Capture the cell that displays the provided text and extract its (X, Y) central coordinate. 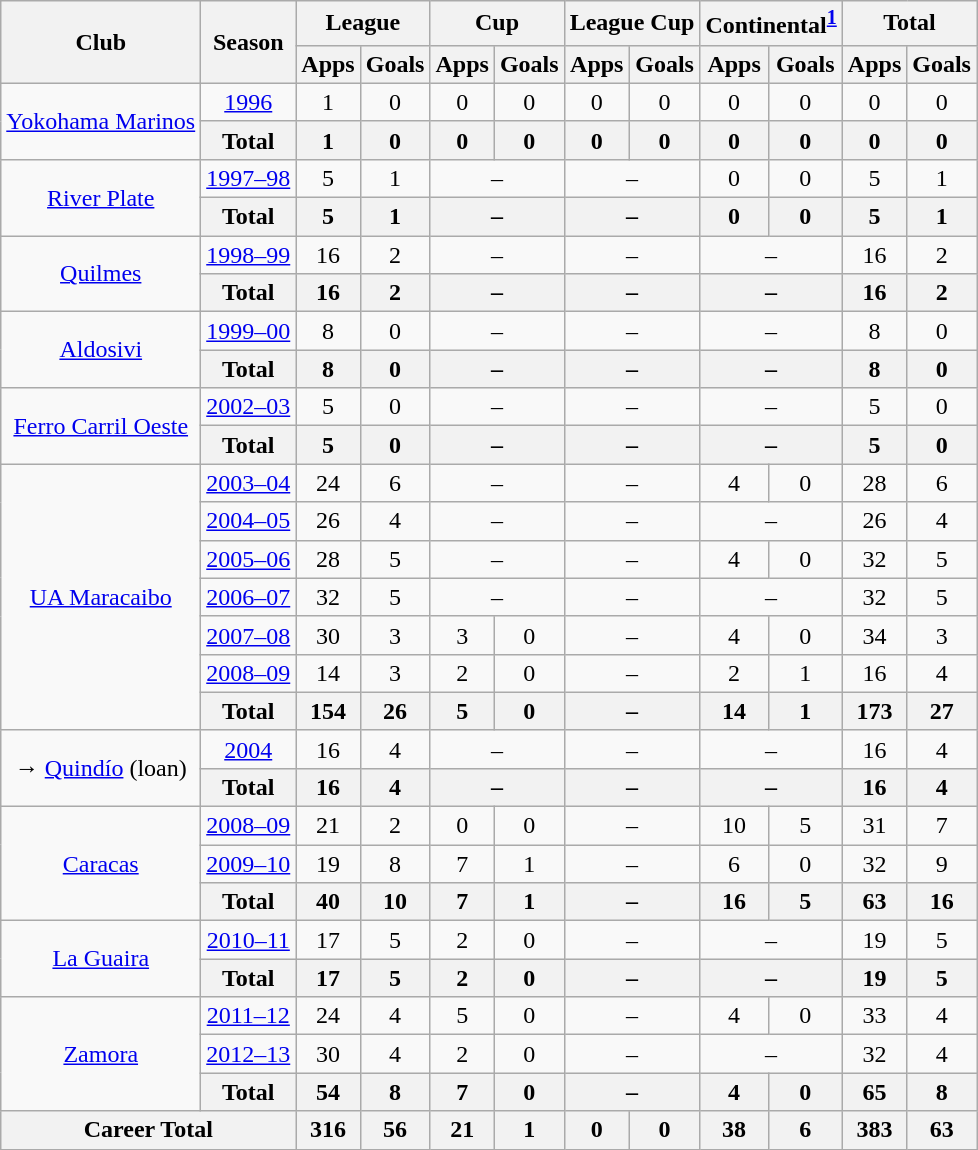
2004 (248, 749)
Aldosivi (101, 350)
56 (395, 1130)
Quilmes (101, 274)
Career Total (148, 1130)
383 (874, 1130)
2007–08 (248, 635)
9 (942, 864)
Continental1 (771, 24)
34 (874, 635)
2011–12 (248, 1016)
1997–98 (248, 178)
Season (248, 42)
2004–05 (248, 521)
→ Quindío (loan) (101, 768)
316 (328, 1130)
38 (734, 1130)
Club (101, 42)
River Plate (101, 197)
2003–04 (248, 483)
League (363, 24)
2010–11 (248, 940)
27 (942, 711)
54 (328, 1092)
Caracas (101, 864)
2002–03 (248, 407)
Zamora (101, 1054)
1996 (248, 102)
173 (874, 711)
2005–06 (248, 559)
31 (874, 826)
League Cup (632, 24)
40 (328, 902)
1998–99 (248, 255)
2009–10 (248, 864)
Ferro Carril Oeste (101, 426)
Cup (497, 24)
65 (874, 1092)
154 (328, 711)
1999–00 (248, 331)
Yokohama Marinos (101, 121)
33 (874, 1016)
UA Maracaibo (101, 597)
2006–07 (248, 597)
2012–13 (248, 1054)
La Guaira (101, 959)
